Capture the cell that displays the provided text and extract its (x, y) central coordinate. 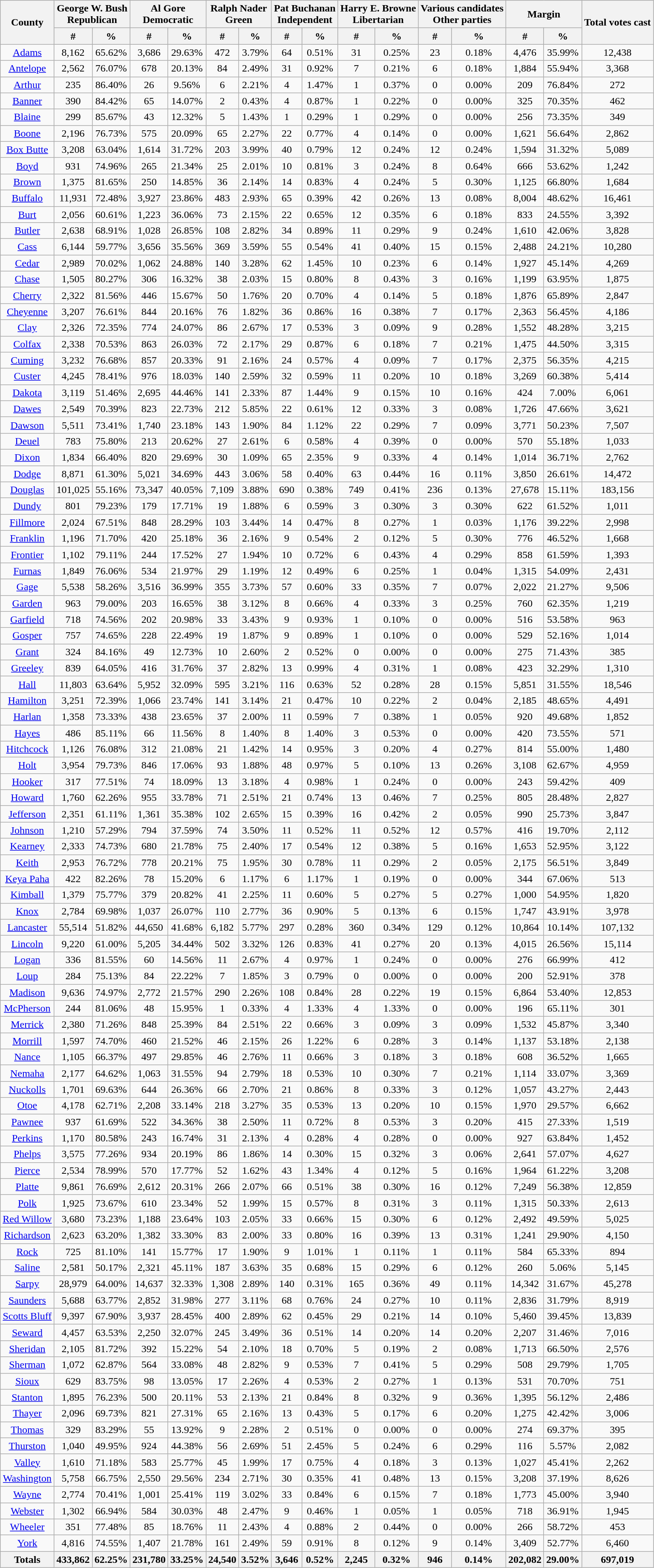
Antelope (27, 69)
1,475 (525, 344)
3,392 (617, 214)
3.73% (255, 587)
760 (525, 603)
1.87% (255, 636)
9,861 (73, 1187)
25.41% (187, 1494)
2.01% (255, 166)
Butler (27, 231)
2,953 (73, 863)
1,027 (525, 1462)
67.51% (111, 522)
56.35% (562, 360)
70.02% (111, 263)
774 (149, 328)
2.69% (255, 1446)
1,040 (73, 1446)
0.91% (320, 1543)
21.57% (187, 992)
Nance (27, 1057)
3.06% (255, 474)
6,144 (73, 247)
18.03% (187, 376)
3.21% (255, 684)
1,740 (149, 425)
783 (73, 441)
595 (222, 684)
2.76% (255, 1057)
0.78% (320, 863)
49.95% (111, 1446)
2,623 (73, 1235)
56.12% (562, 1397)
75.80% (111, 441)
2,492 (525, 1219)
71 (222, 798)
Gosper (27, 636)
2.59% (255, 376)
1,820 (617, 895)
583 (149, 1462)
5,952 (149, 684)
61.69% (111, 1122)
79.73% (111, 765)
1,552 (525, 328)
2,852 (149, 1300)
422 (73, 879)
260 (525, 1268)
3.99% (255, 149)
71.43% (562, 652)
196 (525, 1009)
2.05% (255, 1219)
Jefferson (27, 814)
11.56% (187, 733)
0.75% (320, 1462)
202 (149, 619)
863 (149, 344)
3.32% (255, 943)
55,514 (73, 927)
Thayer (27, 1413)
Thurston (27, 1446)
14.07% (187, 101)
33.78% (187, 798)
Garfield (27, 619)
85 (149, 1527)
390 (73, 101)
Hamilton (27, 700)
Nuckolls (27, 1089)
76 (222, 312)
32.07% (187, 1333)
0.68% (320, 1268)
472 (222, 52)
236 (435, 490)
7,109 (222, 490)
58 (286, 474)
2.65% (255, 814)
1,760 (73, 798)
351 (73, 1527)
5,025 (617, 1219)
Nemaha (27, 1073)
Harlan (27, 717)
81.06% (111, 1009)
24.55% (562, 214)
62.67% (562, 765)
3,368 (617, 69)
27.31% (187, 1413)
29.85% (187, 1057)
Dixon (27, 457)
82.26% (111, 879)
14,637 (149, 1284)
Harry E. BrowneLibertarian (378, 14)
329 (73, 1430)
2,550 (149, 1478)
29.56% (187, 1478)
272 (617, 85)
2,177 (73, 1073)
2.60% (255, 652)
51.46% (111, 393)
1,480 (617, 749)
301 (617, 1009)
76.06% (111, 571)
2.43% (255, 1527)
2,862 (617, 133)
27.33% (562, 1122)
1,875 (617, 279)
4,959 (617, 765)
5,145 (617, 1268)
424 (525, 393)
66.99% (562, 960)
Lancaster (27, 927)
12,438 (617, 52)
3.79% (255, 52)
66.50% (562, 1349)
4,627 (617, 1154)
1,361 (149, 814)
1,210 (73, 830)
2,082 (617, 1446)
Wayne (27, 1494)
32.29% (562, 668)
3.27% (255, 1106)
74.97% (111, 992)
678 (149, 69)
Howard (27, 798)
378 (617, 976)
54.95% (562, 895)
Dawes (27, 409)
65.89% (562, 295)
26.61% (562, 474)
1,114 (525, 1073)
1,621 (525, 133)
Brown (27, 182)
66.37% (111, 1057)
94 (222, 1073)
5.57% (562, 1446)
79.11% (111, 555)
3,771 (525, 425)
31.67% (562, 1284)
12,859 (617, 1187)
33.14% (187, 1106)
336 (73, 960)
34.69% (187, 474)
3.88% (255, 490)
31.46% (562, 1333)
63.20% (111, 1235)
13.92% (187, 1430)
76.68% (111, 360)
44.46% (187, 393)
2,576 (617, 1349)
1,037 (149, 911)
83 (222, 1235)
31.32% (562, 149)
58.72% (562, 1527)
2,488 (525, 247)
40.05% (187, 490)
81.56% (111, 295)
2,024 (73, 522)
Perkins (27, 1138)
48.65% (562, 700)
18,546 (617, 684)
16.32% (187, 279)
4,269 (617, 263)
290 (222, 992)
1.12% (320, 425)
2,562 (73, 69)
64.05% (111, 668)
59.77% (111, 247)
801 (73, 506)
276 (525, 960)
36.91% (562, 1511)
6,662 (617, 1106)
2,245 (356, 1559)
3,686 (149, 52)
202,082 (525, 1559)
28.29% (187, 522)
0.90% (320, 911)
84.16% (111, 652)
13.05% (187, 1381)
15.95% (187, 1009)
44.50% (562, 344)
1.47% (320, 85)
0.58% (320, 441)
Arthur (27, 85)
2.17% (255, 344)
57.07% (562, 1154)
3,828 (617, 231)
24.07% (187, 328)
15.20% (187, 879)
2,549 (73, 409)
50.23% (562, 425)
522 (149, 1122)
2.40% (255, 846)
Al GoreDemocratic (168, 14)
2,827 (617, 798)
1,653 (525, 846)
73.35% (562, 117)
3.14% (255, 700)
74.96% (111, 166)
28,979 (73, 1284)
Keya Paha (27, 879)
52.77% (562, 1543)
15.77% (187, 1251)
0.93% (320, 619)
83.29% (111, 1430)
1,000 (525, 895)
55.18% (562, 441)
85.11% (111, 733)
28.45% (187, 1316)
1,395 (525, 1397)
805 (525, 798)
2,333 (73, 846)
21.97% (187, 571)
3,207 (73, 312)
306 (149, 279)
81.72% (111, 1349)
3,369 (617, 1073)
4,476 (525, 52)
8,626 (617, 1478)
70.53% (111, 344)
42.42% (562, 1413)
5,851 (525, 684)
62.25% (111, 1559)
1,747 (525, 911)
41.68% (187, 927)
2,175 (525, 863)
45.11% (187, 1268)
3,108 (525, 765)
3,656 (149, 247)
839 (73, 668)
46.52% (562, 539)
1.94% (255, 555)
29.63% (187, 52)
21.27% (562, 587)
Adams (27, 52)
78.41% (111, 376)
Lincoln (27, 943)
1,063 (149, 1073)
66.75% (111, 1478)
61.22% (562, 1170)
5,688 (73, 1300)
0.06% (479, 1154)
26.03% (187, 344)
80.27% (111, 279)
2.45% (320, 1446)
3,269 (525, 376)
409 (617, 782)
0.92% (320, 69)
4,186 (617, 312)
20.82% (187, 895)
23.34% (187, 1203)
317 (73, 782)
66.40% (111, 457)
0.65% (320, 214)
15.22% (187, 1349)
2,112 (617, 830)
833 (525, 214)
2.21% (255, 85)
534 (149, 571)
1,066 (149, 700)
1,011 (617, 506)
91 (222, 360)
54.09% (562, 571)
Total votes cast (617, 22)
57 (286, 587)
22.22% (187, 976)
3,940 (617, 1494)
369 (222, 247)
73.55% (562, 733)
2,208 (149, 1106)
2.14% (255, 182)
2.10% (255, 1349)
920 (525, 717)
924 (149, 1446)
820 (149, 457)
2,096 (73, 1413)
1,001 (149, 1494)
70.70% (562, 1381)
73,347 (149, 490)
Cherry (27, 295)
61.30% (111, 474)
20.13% (187, 69)
25.39% (187, 1025)
3.44% (255, 522)
23.18% (187, 425)
6,182 (222, 927)
85.67% (111, 117)
4,816 (73, 1543)
2,486 (617, 1397)
98 (149, 1381)
3.11% (255, 1300)
1,532 (525, 1025)
2.27% (255, 133)
7.00% (562, 393)
56 (222, 1446)
1,308 (222, 1284)
Saunders (27, 1300)
57.29% (111, 830)
412 (617, 960)
3,340 (617, 1025)
2,250 (149, 1333)
3,122 (617, 846)
1,196 (73, 539)
1,375 (73, 182)
1,105 (73, 1057)
43.27% (562, 1089)
Boyd (27, 166)
228 (149, 636)
69.37% (562, 1430)
16.74% (187, 1138)
56.51% (562, 863)
2,185 (525, 700)
0.48% (397, 1478)
3,575 (73, 1154)
107,132 (617, 927)
Kearney (27, 846)
1,876 (525, 295)
31.79% (562, 1300)
64.62% (111, 1073)
33.07% (562, 1073)
Totals (27, 1559)
3.63% (255, 1268)
0.45% (320, 1316)
Garden (27, 603)
12.32% (187, 117)
0.23% (397, 263)
1,519 (617, 1122)
3,251 (73, 700)
2,207 (525, 1333)
54 (222, 1349)
76.73% (111, 133)
48.28% (562, 328)
3,232 (73, 360)
3,978 (617, 911)
0.81% (320, 166)
25.73% (562, 814)
11,803 (73, 684)
73.33% (111, 717)
14,472 (617, 474)
0.37% (397, 85)
71.26% (111, 1025)
62.35% (562, 603)
33.08% (187, 1365)
529 (525, 636)
385 (617, 652)
59.42% (562, 782)
27,678 (525, 490)
Dakota (27, 393)
Grant (27, 652)
69.73% (111, 1413)
858 (525, 555)
11,931 (73, 198)
275 (525, 652)
53.62% (562, 166)
2.61% (255, 441)
1,125 (525, 182)
52.95% (562, 846)
Cedar (27, 263)
20.16% (187, 312)
17.71% (187, 506)
33.25% (187, 1559)
2,105 (73, 1349)
26.07% (187, 911)
Sheridan (27, 1349)
63 (356, 474)
2,762 (617, 457)
423 (525, 668)
462 (617, 101)
65.62% (111, 52)
45.87% (562, 1025)
Sarpy (27, 1284)
1.44% (320, 393)
209 (525, 85)
218 (222, 1106)
Phelps (27, 1154)
65.11% (562, 1009)
9.56% (187, 85)
20.11% (187, 1397)
76.84% (562, 85)
21.52% (187, 1041)
927 (525, 1138)
Rock (27, 1251)
3.50% (255, 830)
74.65% (111, 636)
312 (149, 749)
4,150 (617, 1235)
1.76% (255, 295)
3.02% (255, 1494)
1,668 (617, 539)
2.93% (255, 198)
143 (222, 425)
1,219 (617, 603)
18.76% (187, 1527)
0.76% (320, 1300)
Morrill (27, 1041)
79.23% (111, 506)
15.67% (187, 295)
63.84% (562, 1138)
83.75% (111, 1381)
2,196 (73, 133)
71.18% (111, 1462)
Pat BuchananIndependent (305, 14)
516 (525, 619)
20.19% (187, 1154)
15,114 (617, 943)
22.49% (187, 636)
0.61% (320, 409)
231,780 (149, 1559)
2,836 (525, 1300)
16,461 (617, 198)
Clay (27, 328)
68 (286, 1300)
Pierce (27, 1170)
0.95% (320, 749)
Cuming (27, 360)
84.42% (111, 101)
59 (286, 1543)
76.72% (111, 863)
76.07% (111, 69)
23.65% (187, 717)
Sherman (27, 1365)
Fillmore (27, 522)
2,321 (149, 1268)
0.99% (320, 668)
Hooker (27, 782)
2.28% (255, 1430)
1,223 (149, 214)
110 (222, 911)
56.45% (562, 312)
483 (222, 198)
53.18% (562, 1041)
200 (525, 976)
1.01% (320, 1251)
126 (286, 943)
3,937 (149, 1316)
76.61% (111, 312)
29.69% (187, 457)
74.70% (111, 1041)
35.38% (187, 814)
235 (73, 85)
0.49% (320, 571)
7,507 (617, 425)
2,326 (73, 328)
1.45% (320, 263)
2,380 (73, 1025)
Thomas (27, 1430)
6,864 (525, 992)
Boone (27, 133)
1.19% (255, 571)
68.91% (111, 231)
24.21% (562, 247)
Sioux (27, 1381)
3,847 (617, 814)
5,511 (73, 425)
48.62% (562, 198)
101,025 (73, 490)
894 (617, 1251)
2,056 (73, 214)
0.03% (479, 522)
72.48% (111, 198)
66.94% (111, 1511)
3.18% (255, 782)
45,278 (617, 1284)
1,407 (149, 1543)
2,695 (149, 393)
Hayes (27, 733)
284 (73, 976)
62.71% (111, 1106)
179 (149, 506)
70.35% (562, 101)
Red Willow (27, 1219)
Margin (544, 14)
1,302 (73, 1511)
245 (222, 1333)
5,089 (617, 149)
61.11% (111, 814)
1.22% (320, 1041)
63.04% (111, 149)
45.14% (562, 263)
349 (617, 117)
Kimball (27, 895)
934 (149, 1154)
102 (222, 814)
Ralph NaderGreen (239, 14)
610 (149, 1203)
Merrick (27, 1025)
Box Butte (27, 149)
1.86% (255, 1154)
Washington (27, 1478)
438 (149, 717)
Greeley (27, 668)
1.62% (255, 1170)
72.39% (111, 700)
45.00% (562, 1494)
9,506 (617, 587)
183,156 (617, 490)
Cheyenne (27, 312)
67.06% (562, 879)
1,852 (617, 717)
50.17% (111, 1268)
1,033 (617, 441)
360 (356, 927)
39.22% (562, 522)
14.85% (187, 182)
0.34% (397, 927)
1,597 (73, 1041)
30.03% (187, 1511)
55.00% (562, 749)
1,072 (73, 1365)
3.12% (255, 603)
47.66% (562, 409)
26.85% (187, 231)
1,199 (525, 279)
13,839 (617, 1316)
29.57% (562, 1106)
0.07% (479, 587)
2,443 (617, 1089)
3,646 (286, 1559)
2,375 (525, 360)
35.99% (562, 52)
212 (222, 409)
9,636 (73, 992)
McPherson (27, 1009)
63.53% (111, 1333)
86.40% (111, 85)
575 (149, 133)
Logan (27, 960)
74.56% (111, 619)
5,414 (617, 376)
299 (73, 117)
Hitchcock (27, 749)
1.82% (255, 312)
73.41% (111, 425)
5,205 (149, 943)
63.64% (111, 684)
53.58% (562, 619)
446 (149, 295)
71.70% (111, 539)
72.35% (111, 328)
129 (435, 927)
2.25% (255, 895)
2,534 (73, 1170)
3,409 (525, 1543)
1,062 (149, 263)
62.26% (111, 798)
2.33% (255, 393)
1.34% (320, 1170)
58.26% (111, 587)
0.64% (479, 166)
64.00% (111, 1284)
0.77% (320, 133)
0.42% (397, 814)
680 (149, 846)
21.34% (187, 166)
6,460 (617, 1543)
5,758 (73, 1478)
52.91% (562, 976)
5.85% (255, 409)
Gage (27, 587)
2,322 (73, 295)
64 (286, 52)
937 (73, 1122)
4,491 (617, 700)
2,638 (73, 231)
George W. BushRepublican (92, 14)
12.73% (187, 652)
45.41% (562, 1462)
75.77% (111, 895)
Banner (27, 101)
1,884 (525, 69)
25.18% (187, 539)
2.47% (255, 1511)
31.98% (187, 1300)
165 (356, 1284)
32.33% (187, 1284)
28.48% (562, 798)
297 (286, 927)
77.48% (111, 1527)
67.90% (111, 1316)
392 (149, 1349)
8,162 (73, 52)
55.16% (111, 490)
502 (222, 943)
29.79% (562, 1365)
20.21% (187, 863)
3,315 (617, 344)
1,505 (73, 279)
Otoe (27, 1106)
87 (286, 393)
0.88% (320, 1527)
1.09% (255, 457)
234 (222, 1478)
274 (525, 1430)
1,242 (617, 166)
15.11% (562, 490)
70.41% (111, 1494)
4,015 (525, 943)
119 (222, 1494)
2,612 (149, 1187)
1.43% (255, 117)
14,342 (525, 1284)
16.65% (187, 603)
500 (149, 1397)
62.87% (111, 1365)
751 (617, 1381)
355 (222, 587)
644 (149, 1089)
23.64% (187, 1219)
55.94% (562, 69)
Stanton (27, 1397)
93 (222, 765)
12,853 (617, 992)
51.82% (111, 927)
2.07% (255, 1187)
571 (617, 733)
34 (286, 231)
1,275 (525, 1413)
73 (222, 214)
513 (617, 879)
56.64% (562, 133)
50.33% (562, 1203)
Wheeler (27, 1527)
4,178 (73, 1106)
40 (286, 149)
757 (73, 636)
250 (149, 182)
Burt (27, 214)
990 (525, 814)
946 (435, 1559)
York (27, 1543)
42.06% (562, 231)
0.98% (320, 782)
72 (222, 344)
10,864 (525, 927)
34.36% (187, 1122)
45 (222, 1462)
78.99% (111, 1170)
794 (149, 830)
33.30% (187, 1235)
531 (525, 1381)
5.77% (255, 927)
Webster (27, 1511)
76.23% (111, 1397)
31.76% (187, 668)
857 (149, 360)
2,022 (525, 587)
1,684 (617, 182)
10,280 (617, 247)
976 (149, 376)
2.70% (255, 1089)
69.63% (111, 1089)
8,871 (73, 474)
Buffalo (27, 198)
1,393 (617, 555)
5,538 (73, 587)
20.33% (187, 360)
42 (356, 198)
460 (149, 1041)
60.61% (111, 214)
County (27, 22)
73.67% (111, 1203)
277 (222, 1300)
31.72% (187, 149)
846 (149, 765)
1,176 (525, 522)
2,262 (617, 1462)
26.56% (562, 943)
3,680 (73, 1219)
43.91% (562, 911)
608 (525, 1057)
81.10% (111, 1251)
3.59% (255, 247)
56.38% (562, 1187)
29.00% (562, 1559)
1,170 (73, 1138)
1,665 (617, 1057)
344 (525, 879)
23.74% (187, 700)
2,641 (525, 1154)
Various candidatesOther parties (462, 14)
265 (149, 166)
22.73% (187, 409)
65.33% (562, 1251)
69.98% (111, 911)
77.51% (111, 782)
1.85% (255, 976)
1,927 (525, 263)
433,862 (73, 1559)
74.73% (111, 846)
3,006 (617, 1413)
77.26% (111, 1154)
81.55% (111, 960)
1.95% (255, 863)
3,927 (149, 198)
Polk (27, 1203)
9,220 (73, 943)
49.68% (562, 717)
2.50% (255, 1122)
497 (149, 1057)
1,452 (617, 1138)
2.79% (255, 1073)
2,351 (73, 814)
39.45% (562, 1316)
2,998 (617, 522)
14.56% (187, 960)
629 (73, 1381)
17.52% (187, 555)
66.80% (562, 182)
6,061 (617, 393)
53.40% (562, 992)
73.23% (111, 1219)
Hall (27, 684)
1,834 (73, 457)
1,102 (73, 555)
36.99% (187, 587)
Douglas (27, 490)
697,019 (617, 1559)
379 (149, 895)
36.52% (562, 1057)
21.08% (187, 749)
2,431 (617, 571)
52.16% (562, 636)
36.06% (187, 214)
9,397 (73, 1316)
395 (617, 1430)
19.70% (562, 830)
37.59% (187, 830)
20.09% (187, 133)
1,713 (525, 1349)
37.19% (562, 1478)
44,650 (149, 927)
2.35% (320, 457)
24,540 (222, 1559)
20.98% (187, 619)
63.95% (562, 279)
1,895 (73, 1397)
23 (435, 52)
53 (222, 1397)
63.77% (111, 1300)
1,964 (525, 1170)
Loup (27, 976)
74.55% (111, 1543)
2,989 (73, 263)
5,460 (525, 1316)
61.52% (562, 506)
61.00% (111, 943)
Chase (27, 279)
35.56% (187, 247)
1,925 (73, 1203)
7,249 (525, 1187)
931 (73, 166)
78 (149, 879)
32.09% (187, 684)
1,970 (525, 1106)
486 (73, 733)
20.62% (187, 441)
3.28% (255, 263)
325 (525, 101)
776 (525, 539)
844 (149, 312)
1,379 (73, 895)
Keith (27, 863)
23.86% (187, 198)
4,457 (73, 1333)
690 (286, 490)
Johnson (27, 830)
Colfax (27, 344)
36.71% (562, 457)
25.77% (187, 1462)
1,701 (73, 1089)
44.38% (187, 1446)
1,726 (525, 409)
Seward (27, 1333)
1,705 (617, 1365)
Blaine (27, 117)
2,581 (73, 1268)
3.49% (255, 1333)
1,358 (73, 717)
Deuel (27, 441)
Richardson (27, 1235)
Frontier (27, 555)
25 (222, 166)
443 (222, 474)
49.59% (562, 1219)
3.43% (255, 619)
Scotts Bluff (27, 1316)
76.69% (111, 1187)
Franklin (27, 539)
79.00% (111, 603)
3.52% (255, 1559)
1,594 (525, 149)
32 (286, 376)
70.39% (111, 409)
821 (149, 1413)
Saline (27, 1268)
3,850 (525, 474)
1,028 (149, 231)
60 (149, 960)
10.14% (562, 927)
0.63% (320, 684)
5.06% (562, 1268)
1,126 (73, 749)
Holt (27, 765)
666 (525, 166)
4,245 (73, 376)
2,363 (525, 312)
20.31% (187, 1187)
187 (222, 1268)
81.65% (111, 182)
80.58% (111, 1138)
18.09% (187, 782)
51 (286, 1446)
324 (73, 652)
2.71% (255, 1478)
955 (149, 798)
3,516 (149, 587)
2,338 (73, 344)
24.88% (187, 263)
29.90% (562, 1235)
Cass (27, 247)
2,784 (73, 911)
213 (149, 441)
778 (149, 863)
Dawson (27, 425)
564 (149, 1365)
3,215 (617, 328)
256 (525, 117)
4,215 (617, 360)
76.08% (111, 749)
Valley (27, 1462)
34.44% (187, 943)
2,613 (617, 1203)
3,621 (617, 409)
823 (149, 409)
1,614 (149, 149)
8,004 (525, 198)
26.36% (187, 1089)
3,954 (73, 765)
3,849 (617, 863)
8,919 (617, 1300)
0.74% (320, 798)
2,774 (73, 1494)
453 (617, 1527)
508 (525, 1365)
Platte (27, 1187)
2,138 (617, 1041)
50 (222, 295)
Dundy (27, 506)
5,021 (149, 474)
Dodge (27, 474)
Furnas (27, 571)
1,773 (525, 1494)
Knox (27, 911)
1,310 (617, 668)
415 (525, 1122)
1,057 (525, 1089)
2.03% (255, 279)
1,849 (73, 571)
400 (222, 1316)
814 (525, 749)
Madison (27, 992)
161 (222, 1543)
3,119 (73, 393)
Pawnee (27, 1122)
1,945 (617, 1511)
2,772 (149, 992)
2,847 (617, 295)
2.77% (255, 911)
1,188 (149, 1219)
61.59% (562, 555)
7,016 (617, 1333)
Custer (27, 376)
622 (525, 506)
17.06% (187, 765)
1,137 (525, 1041)
75.13% (111, 976)
1,382 (149, 1235)
725 (73, 1251)
1,241 (525, 1235)
1.42% (255, 749)
749 (356, 490)
60.38% (562, 376)
17.77% (187, 1170)
